Output the (X, Y) coordinate of the center of the cell containing the given text.  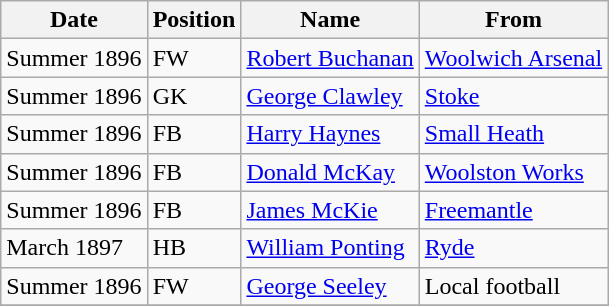
HB (194, 248)
George Seeley (330, 286)
Freemantle (513, 210)
Local football (513, 286)
Woolwich Arsenal (513, 58)
Date (74, 20)
Ryde (513, 248)
Small Heath (513, 134)
George Clawley (330, 96)
From (513, 20)
James McKie (330, 210)
Stoke (513, 96)
Woolston Works (513, 172)
March 1897 (74, 248)
Robert Buchanan (330, 58)
Name (330, 20)
Donald McKay (330, 172)
Position (194, 20)
Harry Haynes (330, 134)
GK (194, 96)
William Ponting (330, 248)
